Extract the [X, Y] coordinate from the center of the cell holding the provided text.  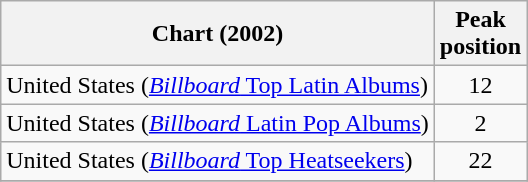
United States (Billboard Latin Pop Albums) [218, 123]
22 [480, 161]
Chart (2002) [218, 34]
United States (Billboard Top Heatseekers) [218, 161]
2 [480, 123]
Peakposition [480, 34]
12 [480, 85]
United States (Billboard Top Latin Albums) [218, 85]
